From the cell containing the given text, extract its center point as (X, Y) coordinate. 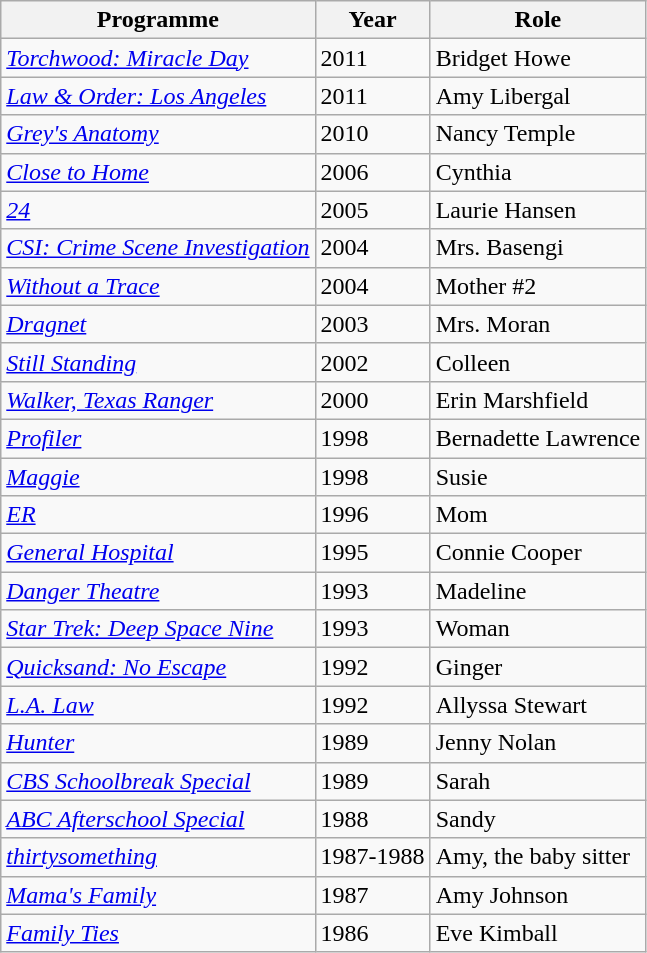
Profiler (158, 438)
Mrs. Basengi (538, 248)
2003 (372, 324)
2005 (372, 210)
24 (158, 210)
1996 (372, 515)
Madeline (538, 591)
Connie Cooper (538, 553)
1988 (372, 819)
Grey's Anatomy (158, 134)
Walker, Texas Ranger (158, 400)
Family Ties (158, 933)
Woman (538, 629)
Programme (158, 20)
General Hospital (158, 553)
Without a Trace (158, 286)
1987 (372, 895)
ABC Afterschool Special (158, 819)
Allyssa Stewart (538, 705)
Quicksand: No Escape (158, 667)
Laurie Hansen (538, 210)
Colleen (538, 362)
CSI: Crime Scene Investigation (158, 248)
Amy Libergal (538, 96)
Sandy (538, 819)
Erin Marshfield (538, 400)
Close to Home (158, 172)
Eve Kimball (538, 933)
1987-1988 (372, 857)
Amy, the baby sitter (538, 857)
2000 (372, 400)
2002 (372, 362)
2010 (372, 134)
Mama's Family (158, 895)
Mother #2 (538, 286)
CBS Schoolbreak Special (158, 781)
Maggie (158, 477)
Jenny Nolan (538, 743)
thirtysomething (158, 857)
L.A. Law (158, 705)
Danger Theatre (158, 591)
2006 (372, 172)
Amy Johnson (538, 895)
1995 (372, 553)
Cynthia (538, 172)
1986 (372, 933)
Still Standing (158, 362)
Torchwood: Miracle Day (158, 58)
Mom (538, 515)
Susie (538, 477)
Nancy Temple (538, 134)
Role (538, 20)
ER (158, 515)
Mrs. Moran (538, 324)
Bridget Howe (538, 58)
Sarah (538, 781)
Year (372, 20)
Law & Order: Los Angeles (158, 96)
Hunter (158, 743)
Bernadette Lawrence (538, 438)
Star Trek: Deep Space Nine (158, 629)
Ginger (538, 667)
Dragnet (158, 324)
